Search for the cell housing the specified text and yield its [X, Y] center coordinate. 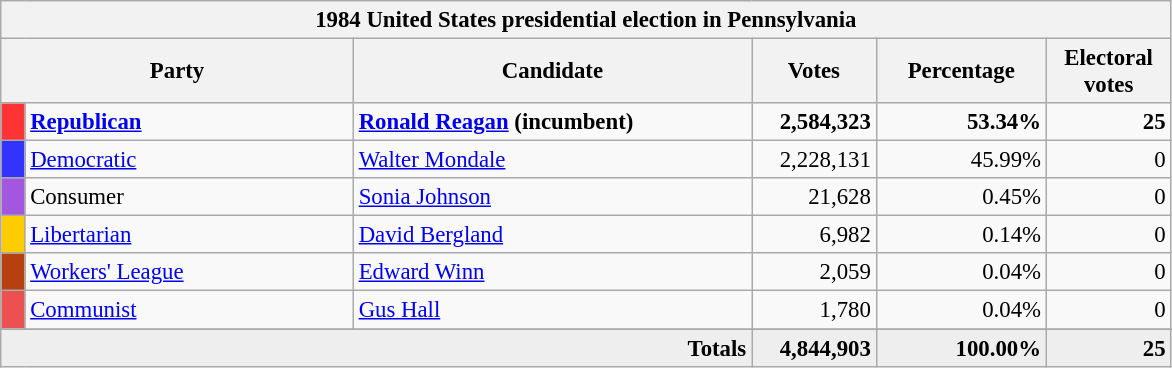
Candidate [552, 72]
2,059 [814, 273]
Democratic [189, 160]
David Bergland [552, 235]
4,844,903 [814, 348]
Republican [189, 122]
2,228,131 [814, 160]
Percentage [961, 72]
Votes [814, 72]
2,584,323 [814, 122]
Libertarian [189, 235]
Walter Mondale [552, 160]
Ronald Reagan (incumbent) [552, 122]
100.00% [961, 348]
0.45% [961, 197]
Party [178, 72]
Totals [376, 348]
Gus Hall [552, 310]
Edward Winn [552, 273]
6,982 [814, 235]
Workers' League [189, 273]
Consumer [189, 197]
45.99% [961, 160]
53.34% [961, 122]
0.14% [961, 235]
Sonia Johnson [552, 197]
Electoral votes [1108, 72]
1984 United States presidential election in Pennsylvania [586, 20]
1,780 [814, 310]
21,628 [814, 197]
Communist [189, 310]
